Search for the cell housing the specified text and yield its [X, Y] center coordinate. 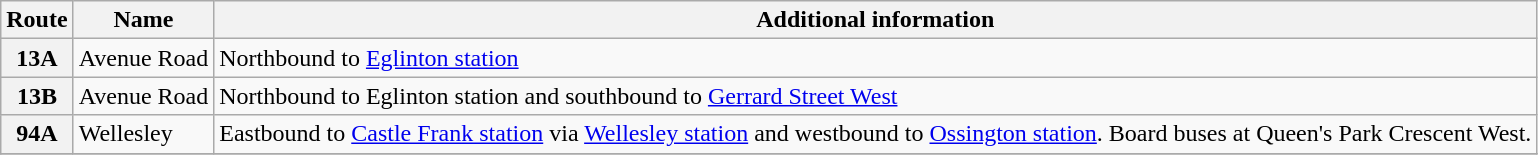
Route [37, 20]
Northbound to Eglinton station [876, 58]
Northbound to Eglinton station and southbound to Gerrard Street West [876, 96]
Name [144, 20]
Wellesley [144, 134]
Additional information [876, 20]
13A [37, 58]
13B [37, 96]
94A [37, 134]
Eastbound to Castle Frank station via Wellesley station and westbound to Ossington station. Board buses at Queen's Park Crescent West. [876, 134]
